Detect which cell encompasses the target text, then output its (x, y) center coordinate. 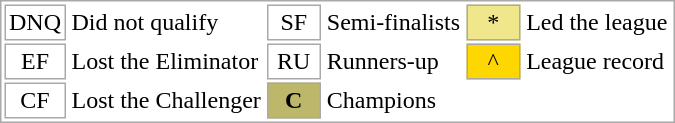
EF (34, 62)
League record (596, 62)
DNQ (34, 22)
Lost the Challenger (166, 100)
Runners-up (394, 62)
Led the league (596, 22)
Semi-finalists (394, 22)
Did not qualify (166, 22)
RU (294, 62)
Champions (394, 100)
SF (294, 22)
Lost the Eliminator (166, 62)
CF (34, 100)
^ (493, 62)
C (294, 100)
* (493, 22)
